Identify which cell holds the provided text, then report its [x, y] central coordinate. 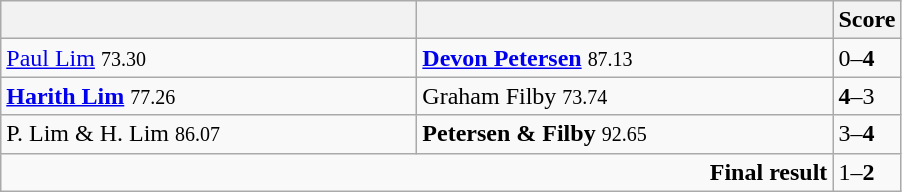
Harith Lim 77.26 [209, 96]
3–4 [867, 134]
Final result [417, 172]
P. Lim & H. Lim 86.07 [209, 134]
Paul Lim 73.30 [209, 58]
Score [867, 20]
1–2 [867, 172]
Devon Petersen 87.13 [625, 58]
4–3 [867, 96]
Petersen & Filby 92.65 [625, 134]
Graham Filby 73.74 [625, 96]
0–4 [867, 58]
